Identify which cell holds the provided text, then report its (X, Y) central coordinate. 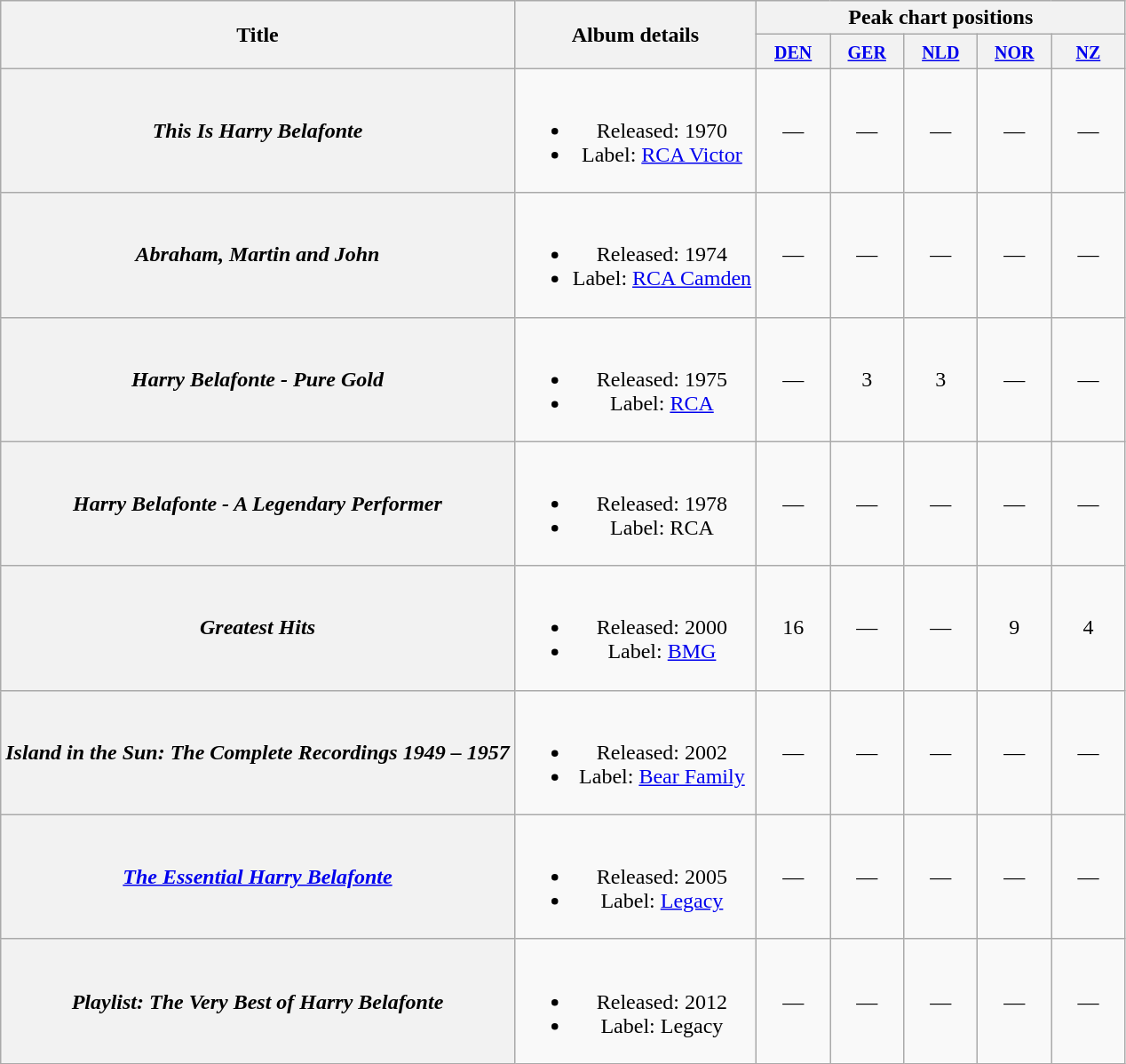
Playlist: The Very Best of Harry Belafonte (258, 1001)
Released: 1978Label: RCA (635, 504)
GER (867, 52)
Greatest Hits (258, 628)
Released: 1970Label: RCA Victor (635, 131)
4 (1089, 628)
16 (794, 628)
NZ (1089, 52)
9 (1014, 628)
Island in the Sun: The Complete Recordings 1949 – 1957 (258, 752)
Released: 1975Label: RCA (635, 379)
Released: 2002Label: Bear Family (635, 752)
The Essential Harry Belafonte (258, 877)
Released: 1974Label: RCA Camden (635, 255)
Abraham, Martin and John (258, 255)
NOR (1014, 52)
Released: 2005Label: Legacy (635, 877)
Peak chart positions (941, 18)
Harry Belafonte - Pure Gold (258, 379)
Released: 2012Label: Legacy (635, 1001)
DEN (794, 52)
Album details (635, 35)
Released: 2000Label: BMG (635, 628)
NLD (941, 52)
Title (258, 35)
Harry Belafonte - A Legendary Performer (258, 504)
This Is Harry Belafonte (258, 131)
